Scan for the cell matching the given text and deliver its (X, Y) coordinate at center. 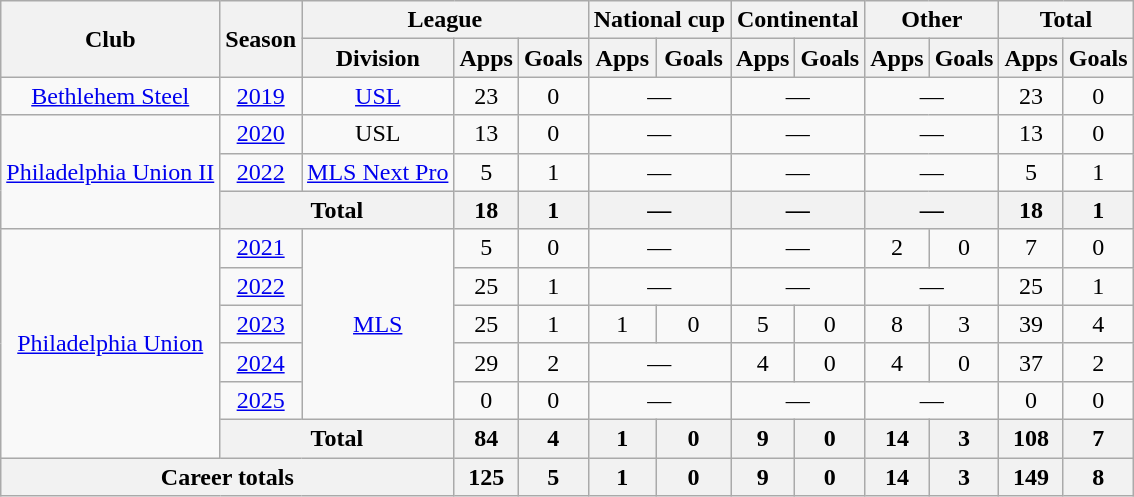
MLS (378, 324)
National cup (659, 20)
2023 (261, 324)
2021 (261, 248)
Club (110, 39)
MLS Next Pro (378, 172)
Philadelphia Union II (110, 172)
29 (486, 362)
149 (1031, 477)
League (446, 20)
37 (1031, 362)
2020 (261, 134)
125 (486, 477)
Philadelphia Union (110, 343)
Season (261, 39)
2019 (261, 96)
108 (1031, 438)
Bethlehem Steel (110, 96)
Continental (798, 20)
84 (486, 438)
2024 (261, 362)
Career totals (228, 477)
Other (932, 20)
2025 (261, 400)
39 (1031, 324)
Division (378, 58)
